Output the (x, y) coordinate of the center of the cell containing the given text.  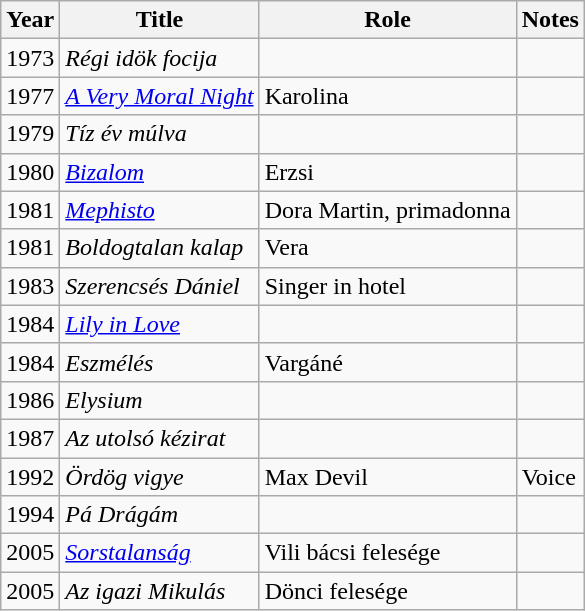
1994 (30, 515)
Karolina (388, 96)
Dora Martin, primadonna (388, 210)
Pá Drágám (160, 515)
Vargáné (388, 362)
1980 (30, 172)
Eszmélés (160, 362)
Régi idök focija (160, 58)
1986 (30, 400)
A Very Moral Night (160, 96)
Notes (550, 20)
Erzsi (388, 172)
Max Devil (388, 477)
Vera (388, 248)
Year (30, 20)
1973 (30, 58)
Voice (550, 477)
Elysium (160, 400)
Tíz év múlva (160, 134)
Bizalom (160, 172)
Ördög vigye (160, 477)
Az utolsó kézirat (160, 438)
1987 (30, 438)
Sorstalanság (160, 553)
Vili bácsi felesége (388, 553)
Role (388, 20)
1992 (30, 477)
1979 (30, 134)
Szerencsés Dániel (160, 286)
1977 (30, 96)
Boldogtalan kalap (160, 248)
Mephisto (160, 210)
Singer in hotel (388, 286)
Lily in Love (160, 324)
Az igazi Mikulás (160, 591)
Title (160, 20)
1983 (30, 286)
Dönci felesége (388, 591)
